Search for the cell housing the specified text and yield its [x, y] center coordinate. 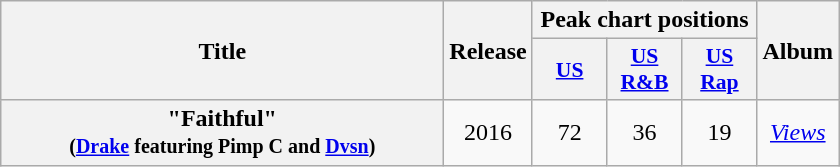
USR&B [644, 70]
"Faithful"(Drake featuring Pimp C and Dvsn) [222, 132]
Album [798, 50]
USRap [720, 70]
Peak chart positions [644, 20]
19 [720, 132]
Release [488, 50]
US [570, 70]
Views [798, 132]
Title [222, 50]
36 [644, 132]
2016 [488, 132]
72 [570, 132]
